Return the (X, Y) coordinate for the center point of the cell that contains the specified text.  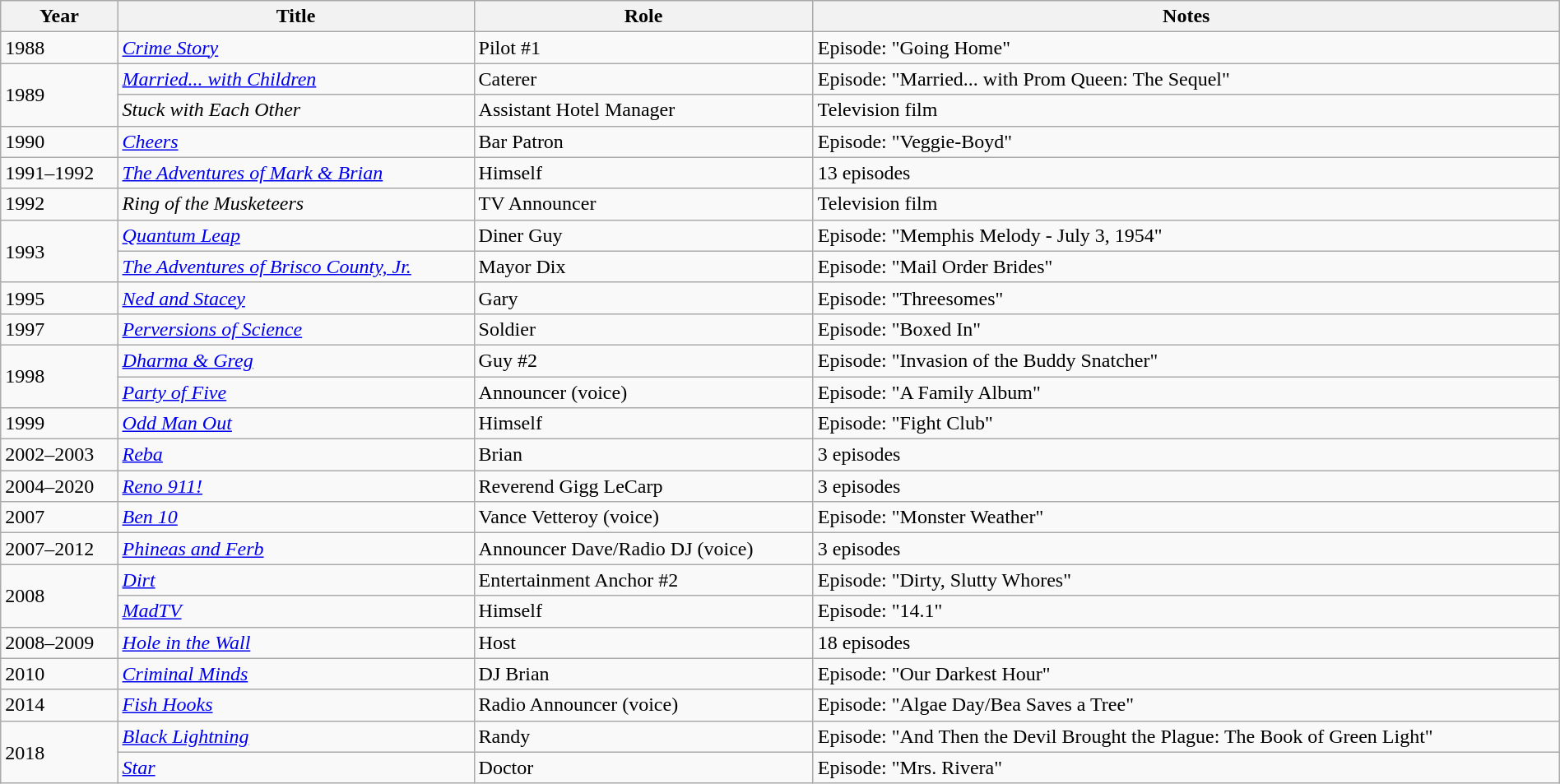
2002–2003 (59, 455)
Reba (296, 455)
Episode: "Fight Club" (1186, 424)
1992 (59, 204)
Black Lightning (296, 736)
Cheers (296, 141)
Episode: "Memphis Melody - July 3, 1954" (1186, 235)
Announcer Dave/Radio DJ (voice) (643, 549)
Ned and Stacey (296, 298)
Radio Announcer (voice) (643, 705)
2014 (59, 705)
Brian (643, 455)
DJ Brian (643, 674)
18 episodes (1186, 643)
Entertainment Anchor #2 (643, 580)
Crime Story (296, 48)
1989 (59, 95)
The Adventures of Brisco County, Jr. (296, 267)
Title (296, 16)
Reverend Gigg LeCarp (643, 486)
Bar Patron (643, 141)
Gary (643, 298)
Party of Five (296, 392)
13 episodes (1186, 173)
Dirt (296, 580)
Dharma & Greg (296, 360)
Star (296, 768)
Announcer (voice) (643, 392)
1997 (59, 329)
Episode: "Monster Weather" (1186, 517)
Episode: "And Then the Devil Brought the Plague: The Book of Green Light" (1186, 736)
2004–2020 (59, 486)
1990 (59, 141)
Notes (1186, 16)
1998 (59, 376)
Assistant Hotel Manager (643, 110)
Phineas and Ferb (296, 549)
Episode: "Threesomes" (1186, 298)
1999 (59, 424)
Mayor Dix (643, 267)
Pilot #1 (643, 48)
Guy #2 (643, 360)
Criminal Minds (296, 674)
2007–2012 (59, 549)
Diner Guy (643, 235)
Role (643, 16)
1995 (59, 298)
Randy (643, 736)
Episode: "Our Darkest Hour" (1186, 674)
Caterer (643, 79)
Episode: "Going Home" (1186, 48)
Stuck with Each Other (296, 110)
Episode: "Invasion of the Buddy Snatcher" (1186, 360)
2008–2009 (59, 643)
Doctor (643, 768)
Married... with Children (296, 79)
Year (59, 16)
2008 (59, 596)
Reno 911! (296, 486)
Episode: "Algae Day/Bea Saves a Tree" (1186, 705)
Ben 10 (296, 517)
Ring of the Musketeers (296, 204)
2010 (59, 674)
The Adventures of Mark & Brian (296, 173)
Fish Hooks (296, 705)
Episode: "Dirty, Slutty Whores" (1186, 580)
Perversions of Science (296, 329)
1991–1992 (59, 173)
Episode: "Veggie-Boyd" (1186, 141)
Odd Man Out (296, 424)
Episode: "Boxed In" (1186, 329)
Episode: "14.1" (1186, 611)
1993 (59, 251)
Episode: "Mail Order Brides" (1186, 267)
Soldier (643, 329)
MadTV (296, 611)
Episode: "Married... with Prom Queen: The Sequel" (1186, 79)
Episode: "Mrs. Rivera" (1186, 768)
Host (643, 643)
Vance Vetteroy (voice) (643, 517)
2007 (59, 517)
Quantum Leap (296, 235)
1988 (59, 48)
Hole in the Wall (296, 643)
TV Announcer (643, 204)
2018 (59, 752)
Episode: "A Family Album" (1186, 392)
